For the text-containing cell, return its midpoint in [x, y] coordinate format. 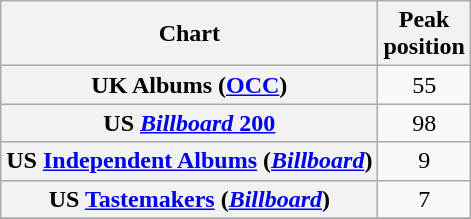
US Billboard 200 [190, 123]
US Independent Albums (Billboard) [190, 161]
Chart [190, 34]
98 [424, 123]
US Tastemakers (Billboard) [190, 199]
9 [424, 161]
UK Albums (OCC) [190, 85]
Peakposition [424, 34]
7 [424, 199]
55 [424, 85]
